Return [X, Y] of the center of cell containing provided text 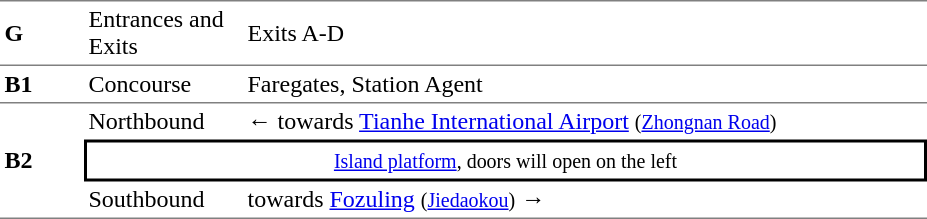
B1 [42, 85]
G [42, 33]
Concourse [164, 85]
Entrances and Exits [164, 33]
Faregates, Station Agent [585, 85]
Northbound [164, 122]
Exits A-D [585, 33]
Island platform, doors will open on the left [506, 161]
← towards Tianhe International Airport (Zhongnan Road) [585, 122]
